Pinpoint the cell where the given text exists, returning its [X, Y] midpoint coordinate. 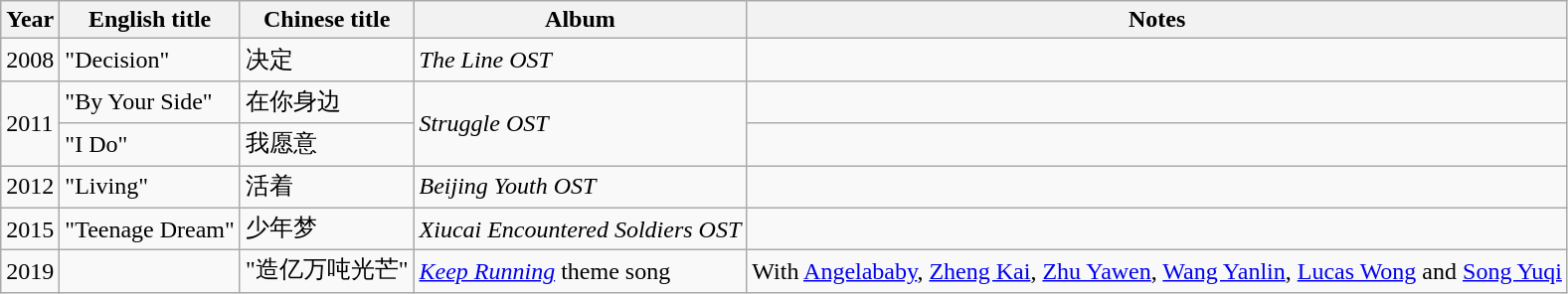
2015 [30, 228]
2019 [30, 272]
2012 [30, 187]
我愿意 [326, 145]
Keep Running theme song [581, 272]
Year [30, 20]
Chinese title [326, 20]
2008 [30, 60]
Beijing Youth OST [581, 187]
"I Do" [150, 145]
"Teenage Dream" [150, 228]
With Angelababy, Zheng Kai, Zhu Yawen, Wang Yanlin, Lucas Wong and Song Yuqi [1157, 272]
"By Your Side" [150, 101]
Xiucai Encountered Soldiers OST [581, 228]
The Line OST [581, 60]
"造亿万吨光芒" [326, 272]
2011 [30, 123]
Notes [1157, 20]
Album [581, 20]
在你身边 [326, 101]
"Living" [150, 187]
活着 [326, 187]
Struggle OST [581, 123]
决定 [326, 60]
English title [150, 20]
"Decision" [150, 60]
少年梦 [326, 228]
